Detect which cell encompasses the target text, then output its [X, Y] center coordinate. 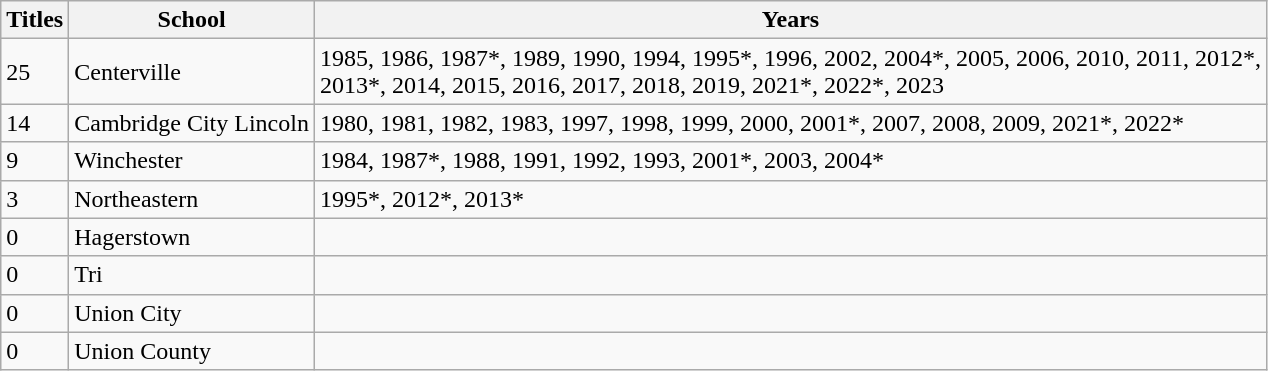
Cambridge City Lincoln [192, 123]
Years [790, 20]
Titles [35, 20]
Winchester [192, 161]
25 [35, 72]
Northeastern [192, 199]
Centerville [192, 72]
3 [35, 199]
Union City [192, 313]
1995*, 2012*, 2013* [790, 199]
School [192, 20]
Hagerstown [192, 237]
1984, 1987*, 1988, 1991, 1992, 1993, 2001*, 2003, 2004* [790, 161]
9 [35, 161]
Union County [192, 351]
1980, 1981, 1982, 1983, 1997, 1998, 1999, 2000, 2001*, 2007, 2008, 2009, 2021*, 2022* [790, 123]
14 [35, 123]
Tri [192, 275]
